Locate the cell with the specified text and output its [X, Y] center coordinate. 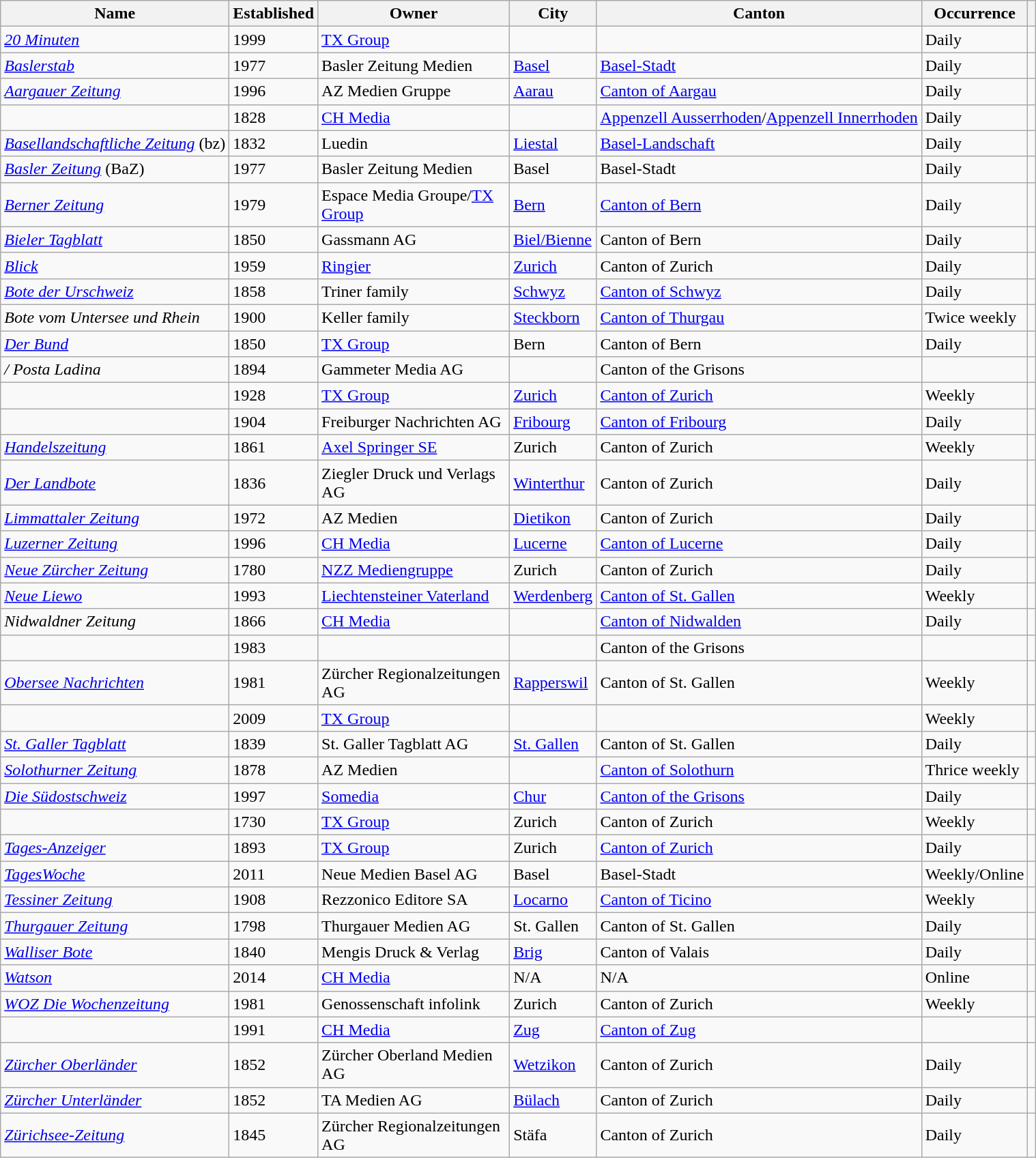
Canton of Ticino [759, 900]
Nidwaldner Zeitung [115, 622]
1979 [274, 205]
Thrice weekly [975, 770]
1999 [274, 40]
1836 [274, 483]
Walliser Bote [115, 952]
Zürcher Oberland Medien AG [414, 1065]
1878 [274, 770]
1845 [274, 1135]
Freiburger Nachrichten AG [414, 422]
AZ Medien Gruppe [414, 91]
1993 [274, 596]
Neue Liewo [115, 596]
2009 [274, 718]
Rezzonico Editore SA [414, 900]
Tessiner Zeitung [115, 900]
Berner Zeitung [115, 205]
Canton of Thurgau [759, 317]
Bote vom Untersee und Rhein [115, 317]
St. Galler Tagblatt [115, 744]
Appenzell Ausserrhoden/Appenzell Innerrhoden [759, 117]
1861 [274, 448]
1730 [274, 822]
Neue Zürcher Zeitung [115, 570]
Zürcher Unterländer [115, 1100]
Aarau [553, 91]
1866 [274, 622]
Espace Media Groupe/TX Group [414, 205]
Handelszeitung [115, 448]
Keller family [414, 317]
Zürcher Oberländer [115, 1065]
Ringier [414, 265]
Dietikon [553, 518]
WOZ Die Wochenzeitung [115, 1004]
Aargauer Zeitung [115, 91]
Wetzikon [553, 1065]
1972 [274, 518]
Steckborn [553, 317]
2014 [274, 978]
Die Südostschweiz [115, 796]
TA Medien AG [414, 1100]
Blick [115, 265]
Name [115, 14]
TagesWoche [115, 874]
Bote der Urschweiz [115, 291]
1991 [274, 1030]
Luzerner Zeitung [115, 544]
Canton of Nidwalden [759, 622]
Watson [115, 978]
St. Galler Tagblatt AG [414, 744]
1780 [274, 570]
1908 [274, 900]
Solothurner Zeitung [115, 770]
1893 [274, 848]
Stäfa [553, 1135]
Baslerstab [115, 66]
Schwyz [553, 291]
Zürichsee-Zeitung [115, 1135]
1798 [274, 926]
Werdenberg [553, 596]
Gammeter Media AG [414, 370]
NZZ Mediengruppe [414, 570]
Ziegler Druck und Verlags AG [414, 483]
Bieler Tagblatt [115, 240]
Brig [553, 952]
1832 [274, 143]
Liechtensteiner Vaterland [414, 596]
1858 [274, 291]
Twice weekly [975, 317]
Gassmann AG [414, 240]
Lucerne [553, 544]
Bülach [553, 1100]
Der Bund [115, 343]
1839 [274, 744]
Chur [553, 796]
/ Posta Ladina [115, 370]
Zug [553, 1030]
Liestal [553, 143]
1983 [274, 648]
1928 [274, 396]
Fribourg [553, 422]
Neue Medien Basel AG [414, 874]
Somedia [414, 796]
Established [274, 14]
Limmattaler Zeitung [115, 518]
Thurgauer Medien AG [414, 926]
Luedin [414, 143]
Occurrence [975, 14]
Basler Zeitung (BaZ) [115, 169]
Obersee Nachrichten [115, 682]
Canton of Solothurn [759, 770]
Owner [414, 14]
Genossenschaft infolink [414, 1004]
Online [975, 978]
1828 [274, 117]
Canton of Fribourg [759, 422]
Mengis Druck & Verlag [414, 952]
Canton [759, 14]
Biel/Bienne [553, 240]
Tages-Anzeiger [115, 848]
1904 [274, 422]
Locarno [553, 900]
Der Landbote [115, 483]
Canton of Schwyz [759, 291]
Triner family [414, 291]
2011 [274, 874]
20 Minuten [115, 40]
Canton of Valais [759, 952]
Canton of Zug [759, 1030]
Canton of Aargau [759, 91]
Thurgauer Zeitung [115, 926]
Basellandschaftliche Zeitung (bz) [115, 143]
Basel-Landschaft [759, 143]
City [553, 14]
1959 [274, 265]
Winterthur [553, 483]
1900 [274, 317]
1840 [274, 952]
Weekly/Online [975, 874]
Canton of Lucerne [759, 544]
1894 [274, 370]
1997 [274, 796]
Rapperswil [553, 682]
Axel Springer SE [414, 448]
